Return [X, Y] of the center of cell containing provided text 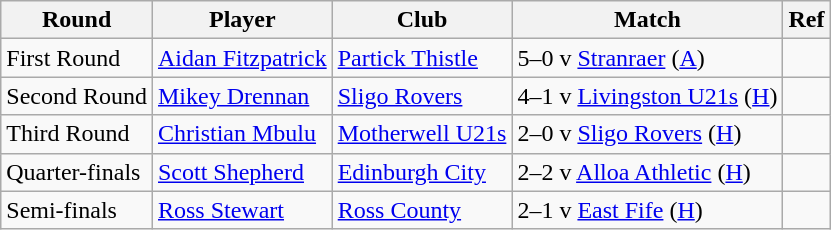
2–0 v Sligo Rovers (H) [648, 134]
Christian Mbulu [242, 134]
Ross Stewart [242, 210]
Club [422, 20]
Match [648, 20]
Player [242, 20]
Motherwell U21s [422, 134]
Ref [806, 20]
Third Round [77, 134]
Second Round [77, 96]
Round [77, 20]
Quarter-finals [77, 172]
Partick Thistle [422, 58]
Mikey Drennan [242, 96]
Ross County [422, 210]
5–0 v Stranraer (A) [648, 58]
4–1 v Livingston U21s (H) [648, 96]
First Round [77, 58]
Sligo Rovers [422, 96]
2–1 v East Fife (H) [648, 210]
Semi-finals [77, 210]
Edinburgh City [422, 172]
Aidan Fitzpatrick [242, 58]
2–2 v Alloa Athletic (H) [648, 172]
Scott Shepherd [242, 172]
